Return the [X, Y] coordinate for the center point of the cell that contains the specified text.  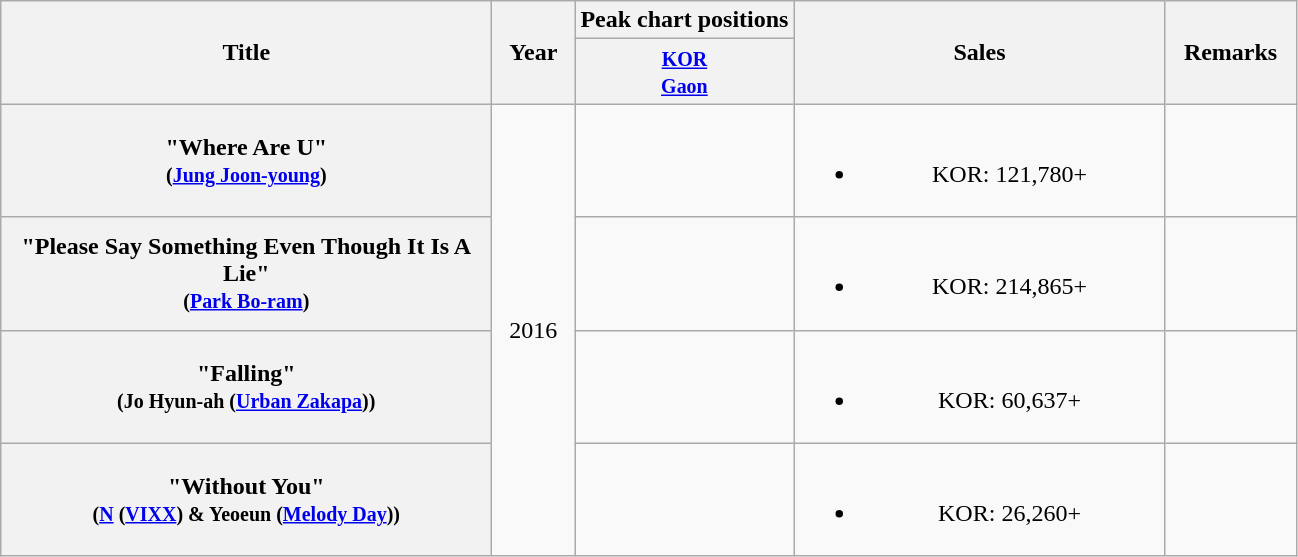
Peak chart positions [684, 20]
KORGaon [684, 72]
KOR: 121,780+ [980, 160]
KOR: 214,865+ [980, 274]
"Please Say Something Even Though It Is A Lie"(Park Bo-ram) [246, 274]
Sales [980, 52]
Title [246, 52]
"Falling"(Jo Hyun-ah (Urban Zakapa)) [246, 386]
KOR: 26,260+ [980, 500]
Remarks [1230, 52]
"Without You"(N (VIXX) & Yeoeun (Melody Day)) [246, 500]
Year [534, 52]
"Where Are U"(Jung Joon-young) [246, 160]
2016 [534, 330]
KOR: 60,637+ [980, 386]
